Find where the given text appears and provide that cell's center as (x, y) coordinate. 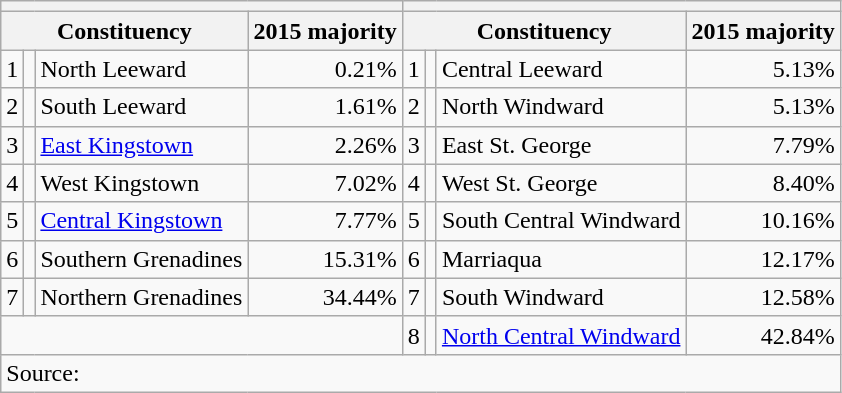
Central Leeward (561, 69)
Northern Grenadines (142, 297)
Southern Grenadines (142, 259)
North Leeward (142, 69)
East St. George (561, 145)
East Kingstown (142, 145)
North Central Windward (561, 335)
34.44% (325, 297)
15.31% (325, 259)
0.21% (325, 69)
Marriaqua (561, 259)
West St. George (561, 183)
10.16% (763, 221)
West Kingstown (142, 183)
South Leeward (142, 107)
12.58% (763, 297)
South Central Windward (561, 221)
North Windward (561, 107)
42.84% (763, 335)
8.40% (763, 183)
South Windward (561, 297)
Source: (421, 373)
Central Kingstown (142, 221)
7.02% (325, 183)
8 (414, 335)
7.77% (325, 221)
1.61% (325, 107)
2.26% (325, 145)
12.17% (763, 259)
7.79% (763, 145)
